Capture the cell that displays the provided text and extract its (X, Y) central coordinate. 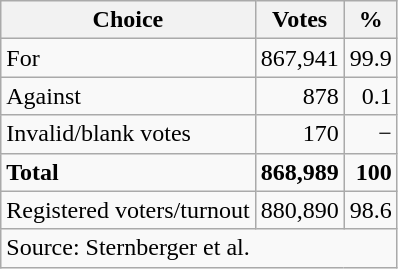
868,989 (300, 172)
867,941 (300, 58)
Against (128, 96)
0.1 (370, 96)
Choice (128, 20)
− (370, 134)
Votes (300, 20)
For (128, 58)
Source: Sternberger et al. (199, 248)
100 (370, 172)
Invalid/blank votes (128, 134)
878 (300, 96)
Registered voters/turnout (128, 210)
170 (300, 134)
880,890 (300, 210)
% (370, 20)
98.6 (370, 210)
Total (128, 172)
99.9 (370, 58)
